Identify which cell holds the provided text, then report its (x, y) central coordinate. 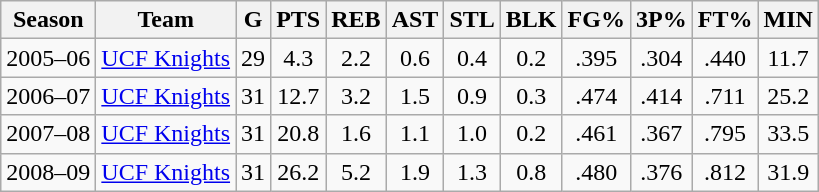
20.8 (298, 134)
.461 (596, 134)
STL (472, 20)
2006–07 (48, 96)
FG% (596, 20)
2007–08 (48, 134)
1.1 (415, 134)
1.0 (472, 134)
26.2 (298, 172)
1.3 (472, 172)
1.9 (415, 172)
.376 (661, 172)
REB (356, 20)
.795 (725, 134)
FT% (725, 20)
.474 (596, 96)
3.2 (356, 96)
29 (254, 58)
Season (48, 20)
2005–06 (48, 58)
12.7 (298, 96)
MIN (788, 20)
.480 (596, 172)
.304 (661, 58)
33.5 (788, 134)
1.6 (356, 134)
G (254, 20)
.395 (596, 58)
BLK (531, 20)
2.2 (356, 58)
0.8 (531, 172)
1.5 (415, 96)
0.6 (415, 58)
0.9 (472, 96)
0.3 (531, 96)
2008–09 (48, 172)
11.7 (788, 58)
0.4 (472, 58)
3P% (661, 20)
.711 (725, 96)
AST (415, 20)
.812 (725, 172)
PTS (298, 20)
Team (166, 20)
4.3 (298, 58)
.367 (661, 134)
25.2 (788, 96)
5.2 (356, 172)
31.9 (788, 172)
.440 (725, 58)
.414 (661, 96)
